Capture the cell that displays the provided text and extract its [x, y] central coordinate. 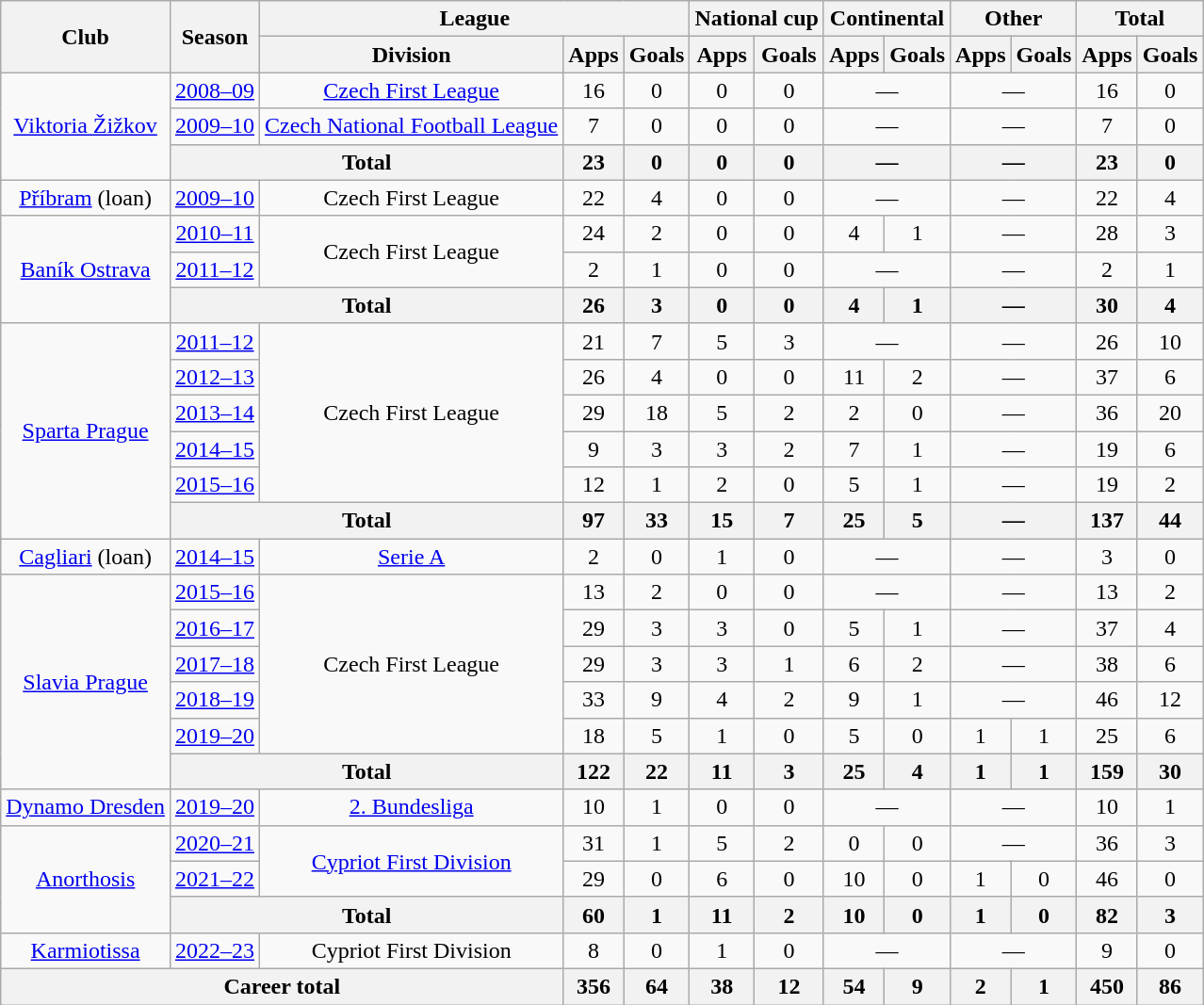
2012–13 [215, 377]
2018–19 [215, 700]
National cup [757, 19]
Czech National Football League [412, 126]
Baník Ostrava [86, 269]
60 [594, 915]
Karmiotissa [86, 950]
Viktoria Žižkov [86, 126]
Anorthosis [86, 879]
31 [594, 843]
Continental [887, 19]
Slavia Prague [86, 682]
44 [1170, 521]
Division [412, 55]
24 [594, 234]
2013–14 [215, 413]
2017–18 [215, 664]
2010–11 [215, 234]
82 [1107, 915]
356 [594, 986]
Dynamo Dresden [86, 807]
28 [1107, 234]
122 [594, 771]
15 [722, 521]
21 [594, 341]
2021–22 [215, 879]
Serie A [412, 557]
2008–09 [215, 90]
64 [657, 986]
2022–23 [215, 950]
159 [1107, 771]
450 [1107, 986]
Season [215, 37]
Career total [283, 986]
Cagliari (loan) [86, 557]
Příbram (loan) [86, 198]
86 [1170, 986]
Club [86, 37]
2016–17 [215, 628]
Other [1014, 19]
2020–21 [215, 843]
League [475, 19]
54 [854, 986]
97 [594, 521]
8 [594, 950]
137 [1107, 521]
20 [1170, 413]
Sparta Prague [86, 430]
2. Bundesliga [412, 807]
